From the cell containing the given text, extract its center point as [X, Y] coordinate. 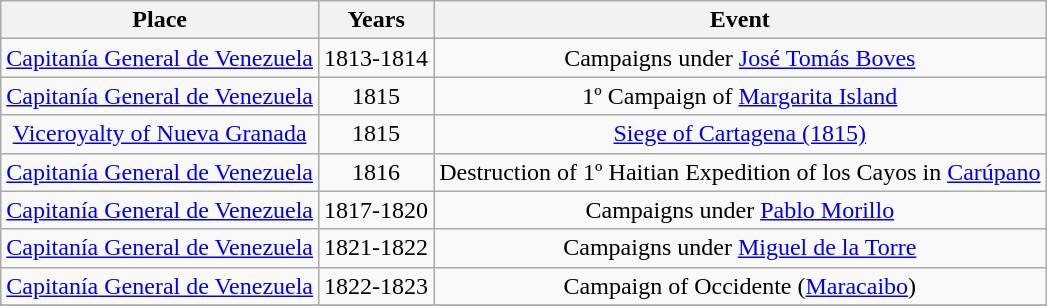
Siege of Cartagena (1815) [740, 134]
Years [376, 20]
Campaigns under Miguel de la Torre [740, 248]
Place [160, 20]
Viceroyalty of Nueva Granada [160, 134]
1º Campaign of Margarita Island [740, 96]
Campaign of Occidente (Maracaibo) [740, 286]
1813-1814 [376, 58]
Event [740, 20]
Destruction of 1º Haitian Expedition of los Cayos in Carúpano [740, 172]
1821-1822 [376, 248]
1817-1820 [376, 210]
Campaigns under Pablo Morillo [740, 210]
Campaigns under José Tomás Boves [740, 58]
1816 [376, 172]
1822-1823 [376, 286]
